Extract the [x, y] coordinate from the center of the cell holding the provided text.  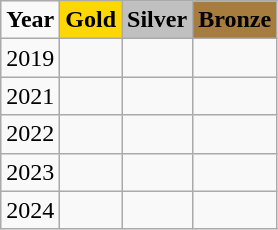
Gold [91, 20]
2021 [30, 96]
Bronze [235, 20]
Silver [158, 20]
2019 [30, 58]
2023 [30, 172]
2024 [30, 210]
Year [30, 20]
2022 [30, 134]
